Scan for the cell matching the given text and deliver its (x, y) coordinate at center. 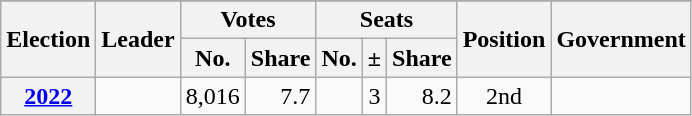
3 (374, 96)
2022 (48, 96)
2nd (504, 96)
± (374, 58)
8,016 (212, 96)
Seats (386, 20)
7.7 (280, 96)
8.2 (422, 96)
Leader (138, 39)
Position (504, 39)
Election (48, 39)
Votes (248, 20)
Government (621, 39)
